Scan for the cell matching the given text and deliver its (X, Y) coordinate at center. 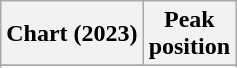
Peakposition (189, 34)
Chart (2023) (72, 34)
